From the cell containing the given text, extract its center point as (x, y) coordinate. 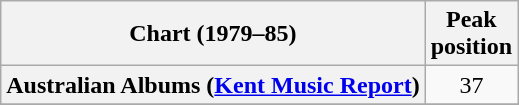
37 (471, 85)
Chart (1979–85) (213, 34)
Peakposition (471, 34)
Australian Albums (Kent Music Report) (213, 85)
